Return the [x, y] coordinate for the center point of the cell that contains the specified text.  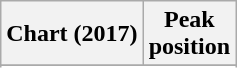
Chart (2017) [72, 34]
Peakposition [189, 34]
